Extract the [x, y] coordinate from the center of the cell holding the provided text.  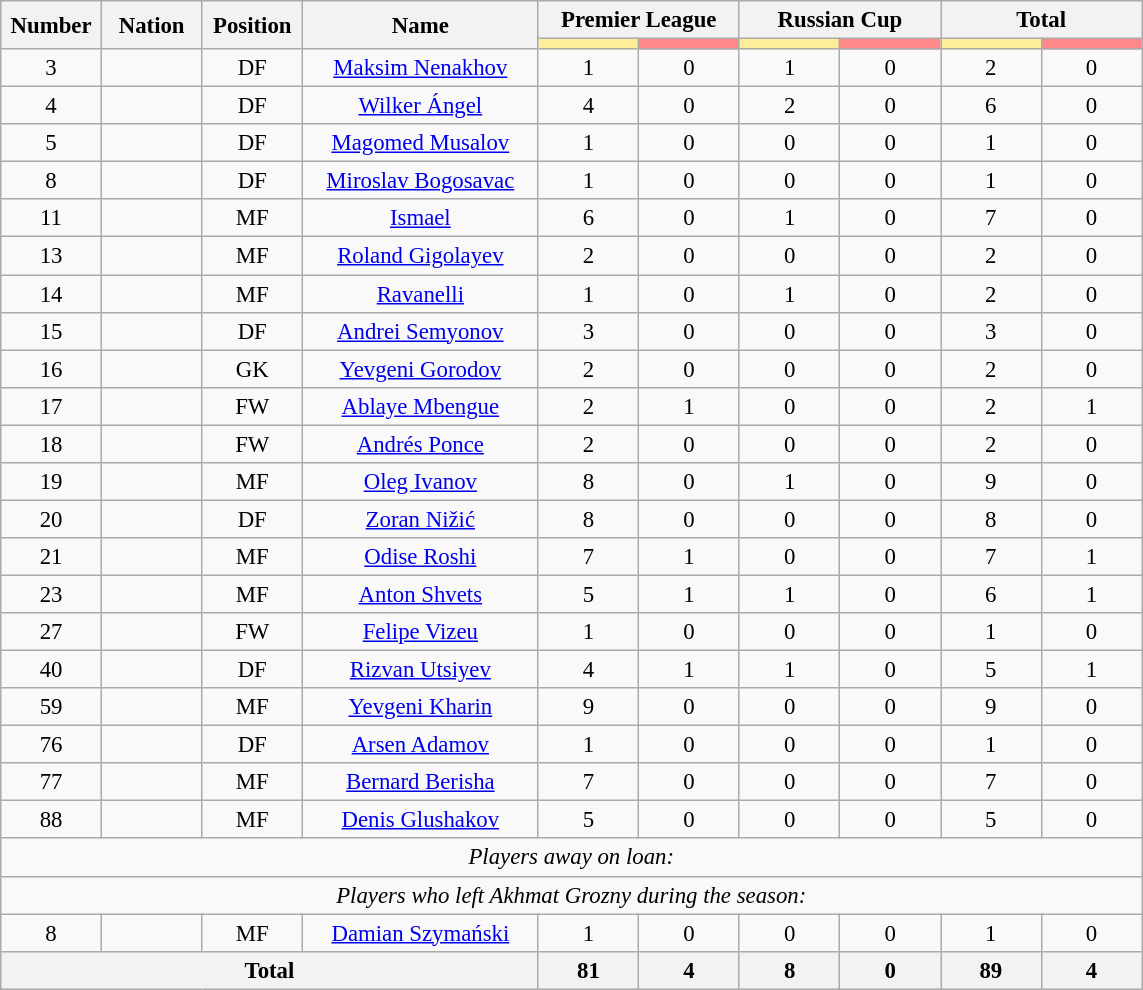
Roland Gigolayev [421, 256]
23 [52, 594]
Players away on loan: [572, 858]
Arsen Adamov [421, 745]
Players who left Akhmat Grozny during the season: [572, 895]
Odise Roshi [421, 557]
18 [52, 444]
Zoran Nižić [421, 519]
Position [252, 25]
Name [421, 25]
76 [52, 745]
Bernard Berisha [421, 782]
Maksim Nenakhov [421, 68]
27 [52, 632]
89 [990, 970]
40 [52, 670]
77 [52, 782]
21 [52, 557]
Ismael [421, 219]
88 [52, 820]
19 [52, 482]
81 [588, 970]
15 [52, 331]
Andrei Semyonov [421, 331]
Andrés Ponce [421, 444]
17 [52, 406]
Denis Glushakov [421, 820]
Wilker Ángel [421, 106]
59 [52, 707]
Felipe Vizeu [421, 632]
14 [52, 294]
Magomed Musalov [421, 143]
Damian Szymański [421, 933]
11 [52, 219]
Miroslav Bogosavac [421, 181]
Nation [152, 25]
Premier League [638, 20]
16 [52, 369]
Russian Cup [840, 20]
Yevgeni Gorodov [421, 369]
Anton Shvets [421, 594]
Rizvan Utsiyev [421, 670]
Yevgeni Kharin [421, 707]
Oleg Ivanov [421, 482]
Ablaye Mbengue [421, 406]
Ravanelli [421, 294]
GK [252, 369]
20 [52, 519]
13 [52, 256]
Number [52, 25]
